Pinpoint the cell where the given text exists, returning its [X, Y] midpoint coordinate. 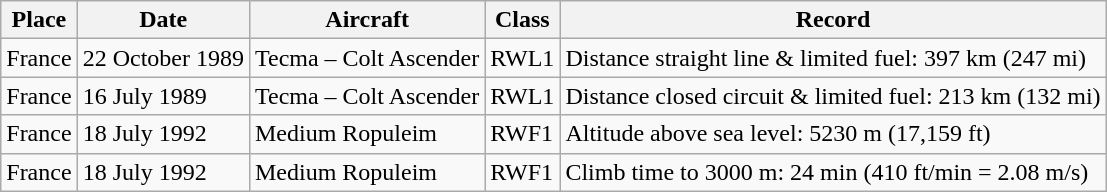
22 October 1989 [163, 58]
Date [163, 20]
Distance closed circuit & limited fuel: 213 km (132 mi) [833, 96]
Distance straight line & limited fuel: 397 km (247 mi) [833, 58]
Altitude above sea level: 5230 m (17,159 ft) [833, 134]
Aircraft [366, 20]
Climb time to 3000 m: 24 min (410 ft/min = 2.08 m/s) [833, 172]
16 July 1989 [163, 96]
Place [39, 20]
Class [522, 20]
Record [833, 20]
